Output the [X, Y] coordinate of the center of the cell containing the given text.  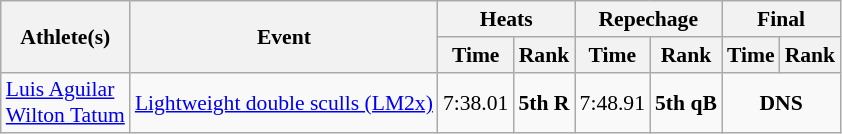
Luis AguilarWilton Tatum [66, 102]
Lightweight double sculls (LM2x) [284, 102]
Repechage [648, 19]
Final [781, 19]
5th qB [686, 102]
DNS [781, 102]
Heats [506, 19]
7:48.91 [612, 102]
Event [284, 36]
5th R [544, 102]
7:38.01 [476, 102]
Athlete(s) [66, 36]
